For the text-containing cell, return its midpoint in [x, y] coordinate format. 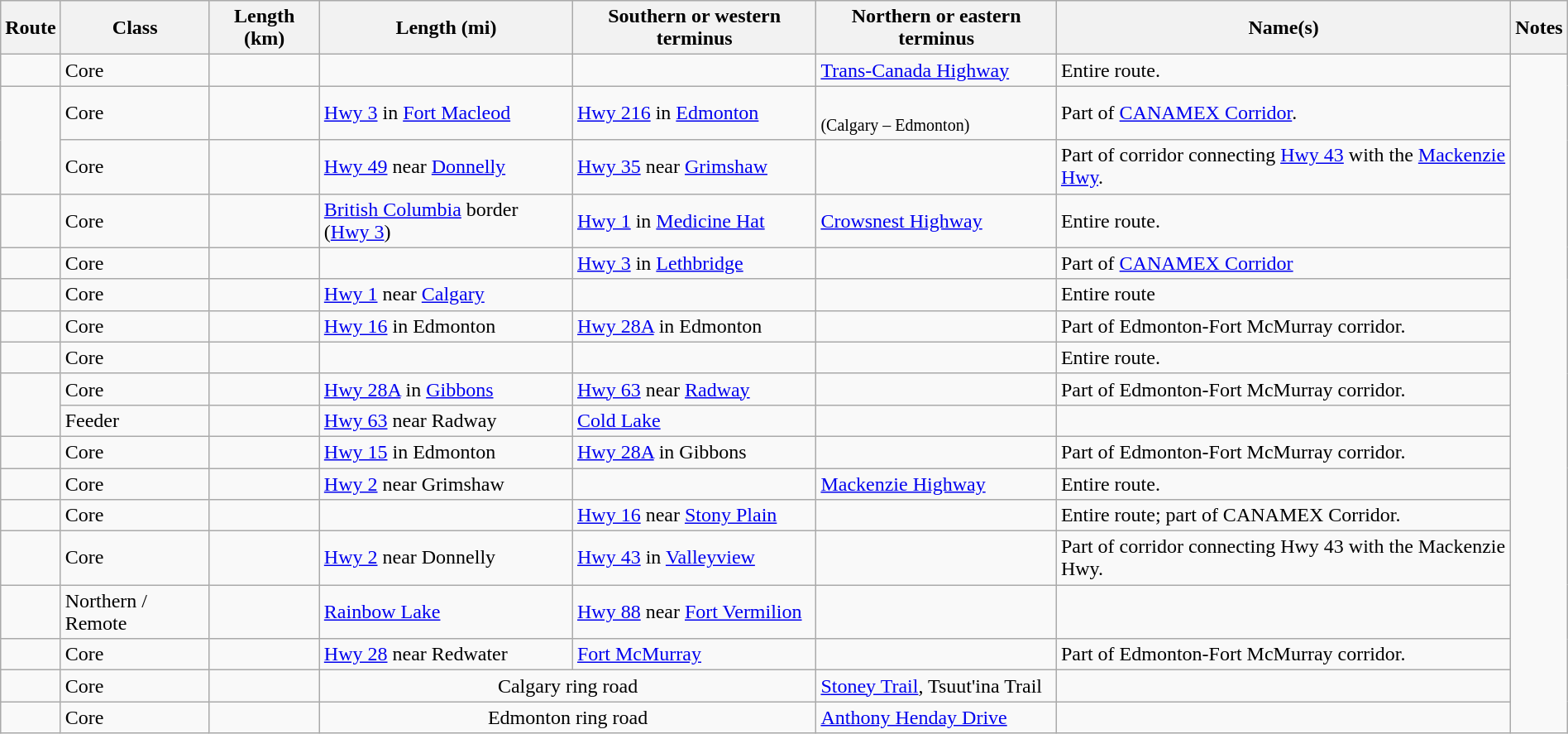
Length (mi) [446, 28]
Rainbow Lake [446, 612]
Part of CANAMEX Corridor. [1284, 113]
Northern / Remote [135, 612]
Cold Lake [694, 420]
Hwy 2 near Donnelly [446, 558]
Hwy 2 near Grimshaw [446, 484]
Anthony Henday Drive [936, 717]
(Calgary – Edmonton) [936, 113]
Hwy 1 near Calgary [446, 295]
Notes [1539, 28]
Hwy 16 in Edmonton [446, 326]
Hwy 3 in Lethbridge [694, 263]
Length (km) [265, 28]
Hwy 15 in Edmonton [446, 452]
British Columbia border (Hwy 3) [446, 220]
Class [135, 28]
Southern or western terminus [694, 28]
Hwy 28 near Redwater [446, 655]
Trans-Canada Highway [936, 70]
Hwy 28A in Edmonton [694, 326]
Fort McMurray [694, 655]
Calgary ring road [567, 686]
Crowsnest Highway [936, 220]
Part of CANAMEX Corridor [1284, 263]
Entire route [1284, 295]
Hwy 35 near Grimshaw [694, 167]
Hwy 88 near Fort Vermilion [694, 612]
Hwy 216 in Edmonton [694, 113]
Hwy 49 near Donnelly [446, 167]
Hwy 43 in Valleyview [694, 558]
Edmonton ring road [567, 717]
Northern or eastern terminus [936, 28]
Mackenzie Highway [936, 484]
Name(s) [1284, 28]
Feeder [135, 420]
Hwy 16 near Stony Plain [694, 516]
Entire route; part of CANAMEX Corridor. [1284, 516]
Route [31, 28]
Hwy 3 in Fort Macleod [446, 113]
Hwy 1 in Medicine Hat [694, 220]
Stoney Trail, Tsuut'ina Trail [936, 686]
